Pinpoint the cell where the given text exists, returning its (x, y) midpoint coordinate. 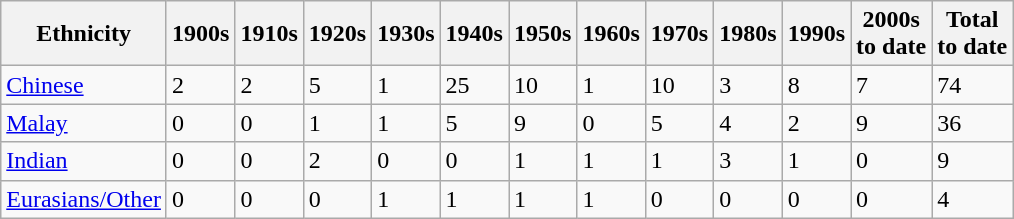
1990s (816, 34)
Ethnicity (84, 34)
1930s (406, 34)
1910s (269, 34)
Indian (84, 161)
Totalto date (972, 34)
Eurasians/Other (84, 199)
1950s (542, 34)
36 (972, 123)
74 (972, 85)
Malay (84, 123)
7 (892, 85)
2000sto date (892, 34)
1920s (337, 34)
1900s (200, 34)
1940s (474, 34)
1980s (748, 34)
8 (816, 85)
Chinese (84, 85)
1960s (611, 34)
1970s (679, 34)
25 (474, 85)
